Output the (X, Y) coordinate of the center of the cell containing the given text.  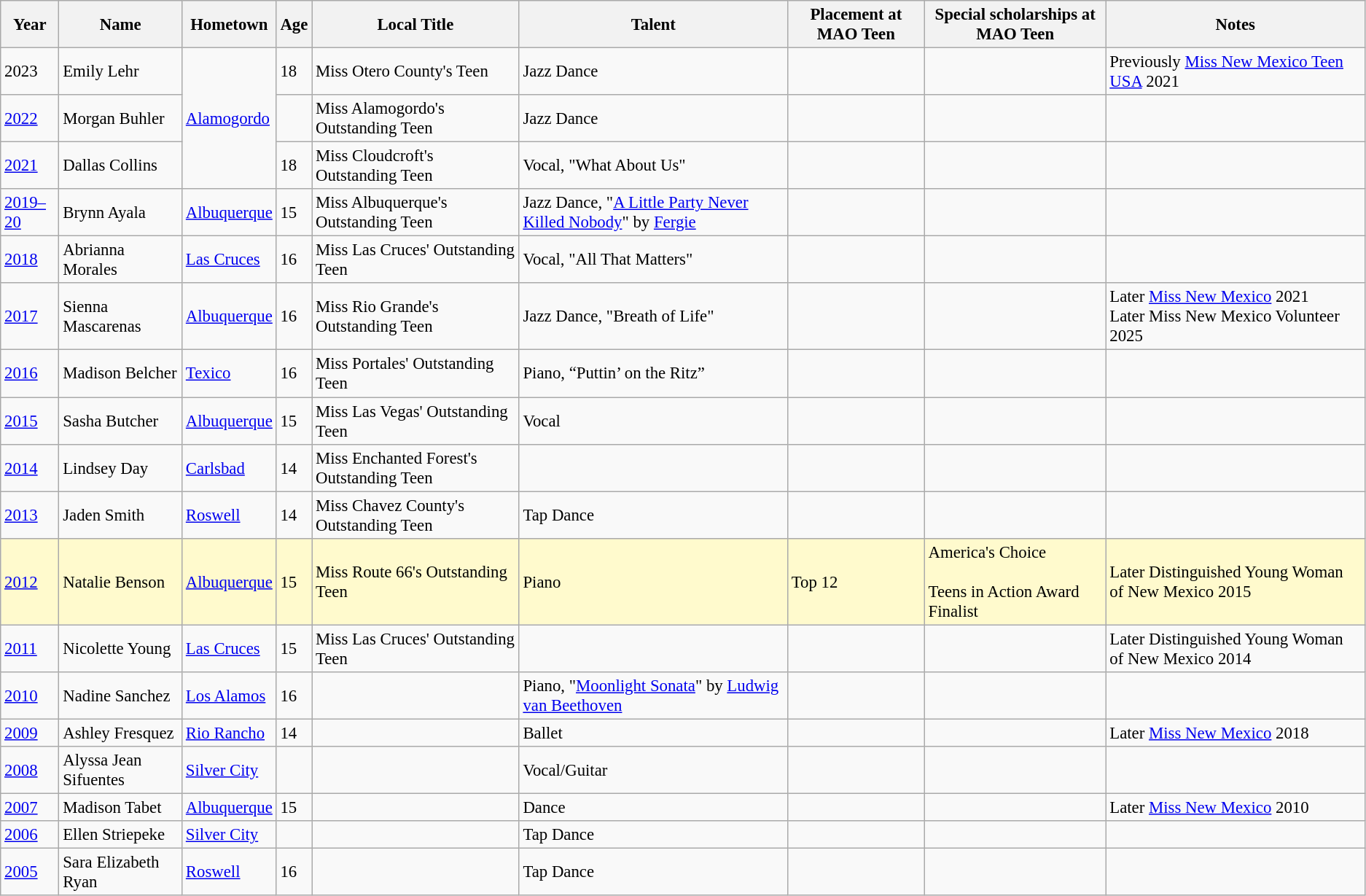
2014 (30, 468)
Jazz Dance, "Breath of Life" (653, 316)
Jazz Dance, "A Little Party Never Killed Nobody" by Fergie (653, 213)
2019–20 (30, 213)
Morgan Buhler (121, 118)
Vocal (653, 421)
Sasha Butcher (121, 421)
Natalie Benson (121, 582)
Miss Rio Grande's Outstanding Teen (415, 316)
2008 (30, 770)
Piano (653, 582)
Previously Miss New Mexico Teen USA 2021 (1236, 71)
Madison Tabet (121, 807)
Dance (653, 807)
Piano, “Puttin’ on the Ritz” (653, 373)
Sienna Mascarenas (121, 316)
Later Miss New Mexico 2018 (1236, 733)
Abrianna Morales (121, 260)
Alyssa Jean Sifuentes (121, 770)
Lindsey Day (121, 468)
Later Miss New Mexico 2010 (1236, 807)
Ballet (653, 733)
2022 (30, 118)
Special scholarships at MAO Teen (1015, 25)
Miss Enchanted Forest's Outstanding Teen (415, 468)
2013 (30, 515)
2005 (30, 872)
America's ChoiceTeens in Action Award Finalist (1015, 582)
Ashley Fresquez (121, 733)
Later Distinguished Young Woman of New Mexico 2014 (1236, 649)
Age (294, 25)
Later Distinguished Young Woman of New Mexico 2015 (1236, 582)
Miss Chavez County's Outstanding Teen (415, 515)
Name (121, 25)
Brynn Ayala (121, 213)
Placement at MAO Teen (856, 25)
Ellen Striepeke (121, 835)
Emily Lehr (121, 71)
Texico (230, 373)
Piano, "Moonlight Sonata" by Ludwig van Beethoven (653, 696)
Miss Portales' Outstanding Teen (415, 373)
Madison Belcher (121, 373)
Alamogordo (230, 119)
2015 (30, 421)
2006 (30, 835)
Hometown (230, 25)
Nicolette Young (121, 649)
Nadine Sanchez (121, 696)
2021 (30, 166)
2009 (30, 733)
2011 (30, 649)
Local Title (415, 25)
Sara Elizabeth Ryan (121, 872)
2016 (30, 373)
Miss Otero County's Teen (415, 71)
Jaden Smith (121, 515)
Dallas Collins (121, 166)
Miss Alamogordo's Outstanding Teen (415, 118)
2017 (30, 316)
Miss Albuquerque's Outstanding Teen (415, 213)
2023 (30, 71)
Miss Cloudcroft's Outstanding Teen (415, 166)
Vocal/Guitar (653, 770)
Year (30, 25)
Miss Las Vegas' Outstanding Teen (415, 421)
Top 12 (856, 582)
2018 (30, 260)
Miss Route 66's Outstanding Teen (415, 582)
2012 (30, 582)
Vocal, "All That Matters" (653, 260)
Los Alamos (230, 696)
Rio Rancho (230, 733)
Carlsbad (230, 468)
Talent (653, 25)
2010 (30, 696)
Notes (1236, 25)
Vocal, "What About Us" (653, 166)
Later Miss New Mexico 2021Later Miss New Mexico Volunteer 2025 (1236, 316)
2007 (30, 807)
